From the cell containing the given text, extract its center point as [X, Y] coordinate. 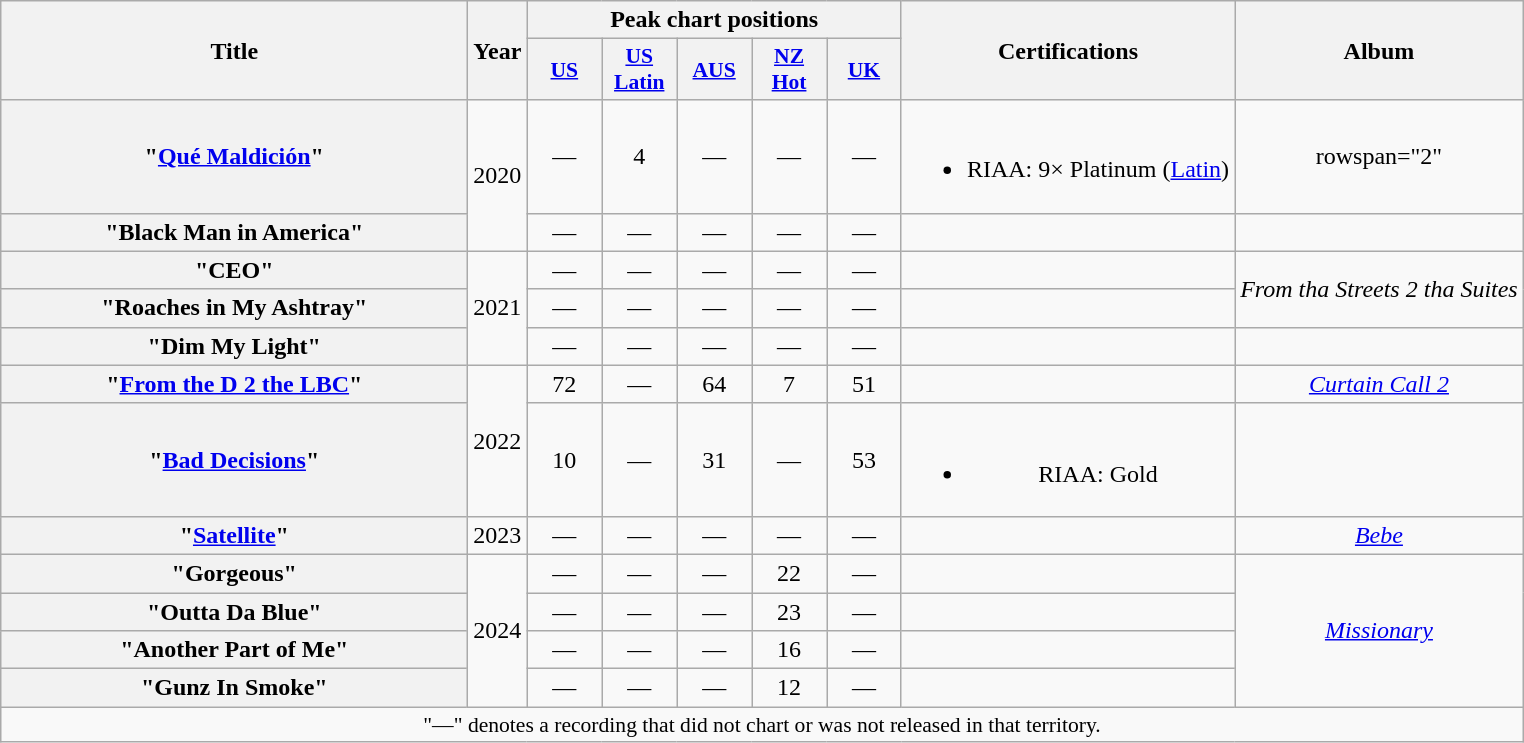
"CEO" [234, 270]
12 [790, 688]
"Black Man in America" [234, 232]
"—" denotes a recording that did not chart or was not released in that territory. [762, 725]
Title [234, 50]
"Outta Da Blue" [234, 611]
Album [1380, 50]
16 [790, 650]
"From the D 2 the LBC" [234, 384]
US [564, 70]
AUS [714, 70]
RIAA: Gold [1068, 460]
7 [790, 384]
Peak chart positions [714, 20]
"Qué Maldición" [234, 156]
"Roaches in My Ashtray" [234, 308]
From tha Streets 2 tha Suites [1380, 289]
2024 [498, 630]
4 [640, 156]
Missionary [1380, 630]
22 [790, 573]
53 [864, 460]
Bebe [1380, 535]
"Gunz In Smoke" [234, 688]
2022 [498, 440]
64 [714, 384]
72 [564, 384]
"Satellite" [234, 535]
"Dim My Light" [234, 346]
"Another Part of Me" [234, 650]
51 [864, 384]
Certifications [1068, 50]
UK [864, 70]
USLatin [640, 70]
rowspan="2" [1380, 156]
Curtain Call 2 [1380, 384]
31 [714, 460]
RIAA: 9× Platinum (Latin) [1068, 156]
"Gorgeous" [234, 573]
10 [564, 460]
"Bad Decisions" [234, 460]
2020 [498, 176]
2021 [498, 308]
23 [790, 611]
NZHot [790, 70]
2023 [498, 535]
Year [498, 50]
